Pinpoint the cell where the given text exists, returning its [X, Y] midpoint coordinate. 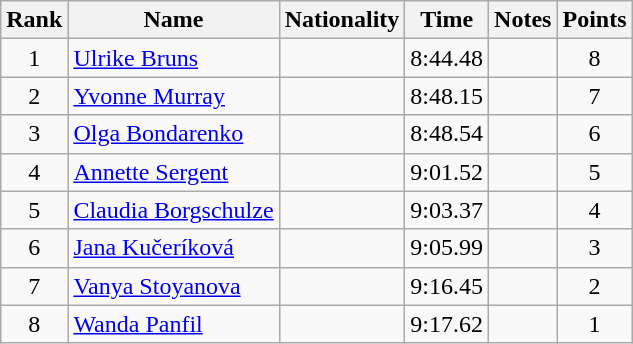
Notes [523, 20]
Vanya Stoyanova [174, 286]
Jana Kučeríková [174, 248]
Ulrike Bruns [174, 58]
Wanda Panfil [174, 324]
Rank [34, 20]
9:05.99 [447, 248]
8:48.15 [447, 96]
8:44.48 [447, 58]
Points [594, 20]
8:48.54 [447, 134]
Claudia Borgschulze [174, 210]
9:03.37 [447, 210]
Nationality [342, 20]
Olga Bondarenko [174, 134]
9:01.52 [447, 172]
Yvonne Murray [174, 96]
Annette Sergent [174, 172]
9:16.45 [447, 286]
9:17.62 [447, 324]
Name [174, 20]
Time [447, 20]
